Determine the [x, y] coordinate at the center of the cell enclosing the given text.  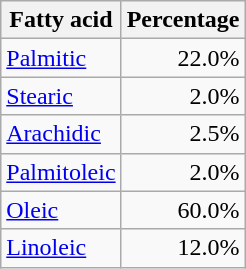
60.0% [183, 210]
Linoleic [61, 248]
Arachidic [61, 134]
2.5% [183, 134]
Stearic [61, 96]
Oleic [61, 210]
Percentage [183, 20]
Fatty acid [61, 20]
22.0% [183, 58]
Palmitoleic [61, 172]
12.0% [183, 248]
Palmitic [61, 58]
